Capture the cell that displays the provided text and extract its (X, Y) central coordinate. 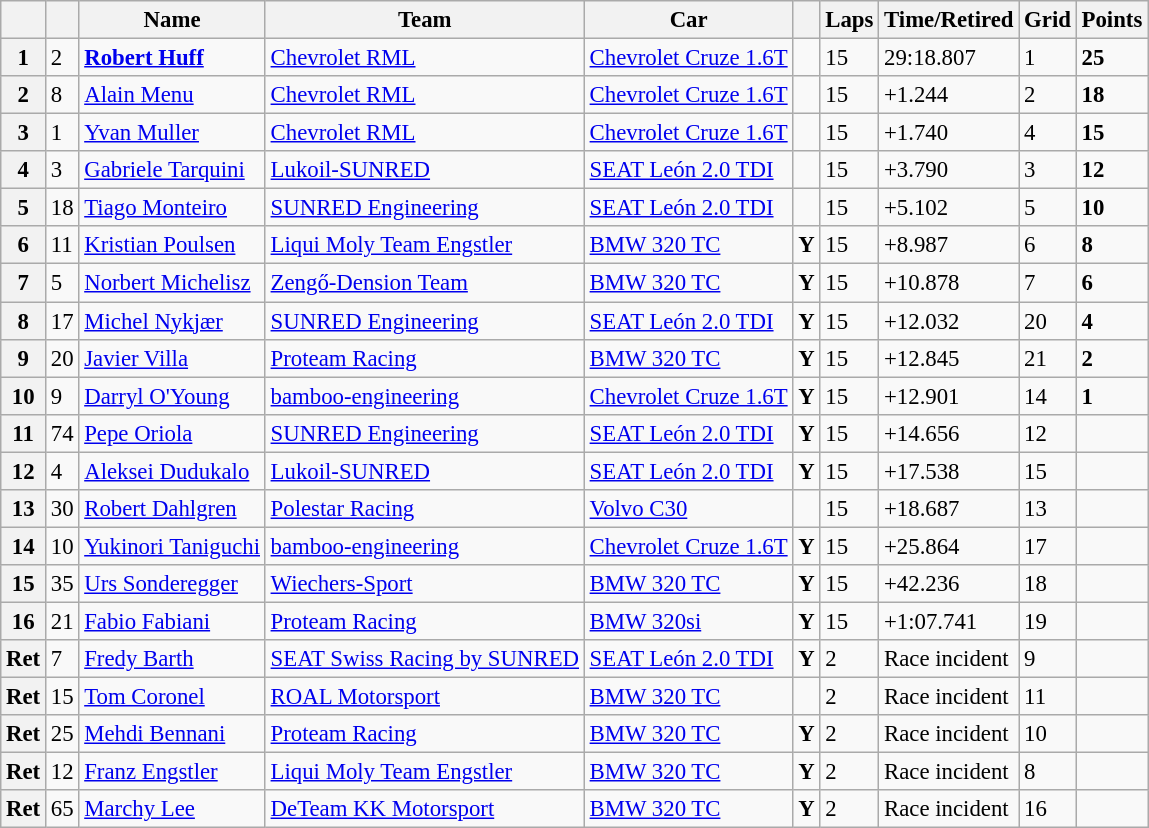
Laps (850, 20)
Grid (1048, 20)
Robert Huff (172, 58)
+17.538 (949, 471)
Tiago Monteiro (172, 208)
Yukinori Taniguchi (172, 546)
Wiechers-Sport (424, 584)
+1:07.741 (949, 621)
35 (62, 584)
Polestar Racing (424, 509)
+1.740 (949, 133)
Norbert Michelisz (172, 283)
Kristian Poulsen (172, 245)
+18.687 (949, 509)
Pepe Oriola (172, 433)
Javier Villa (172, 358)
Points (1112, 20)
Name (172, 20)
Volvo C30 (688, 509)
Yvan Muller (172, 133)
DeTeam KK Motorsport (424, 809)
74 (62, 433)
+8.987 (949, 245)
65 (62, 809)
Tom Coronel (172, 697)
+42.236 (949, 584)
Fredy Barth (172, 659)
+1.244 (949, 95)
BMW 320si (688, 621)
Aleksei Dudukalo (172, 471)
+3.790 (949, 170)
+14.656 (949, 433)
Robert Dahlgren (172, 509)
Mehdi Bennani (172, 734)
ROAL Motorsport (424, 697)
29:18.807 (949, 58)
Zengő-Dension Team (424, 283)
+25.864 (949, 546)
Alain Menu (172, 95)
Franz Engstler (172, 772)
+12.901 (949, 396)
+12.032 (949, 321)
Marchy Lee (172, 809)
Gabriele Tarquini (172, 170)
Urs Sonderegger (172, 584)
19 (1048, 621)
+10.878 (949, 283)
+12.845 (949, 358)
Fabio Fabiani (172, 621)
Michel Nykjær (172, 321)
Time/Retired (949, 20)
Darryl O'Young (172, 396)
Car (688, 20)
Team (424, 20)
30 (62, 509)
+5.102 (949, 208)
SEAT Swiss Racing by SUNRED (424, 659)
